Provide the [x, y] coordinate of the cell's center where the given text is located.  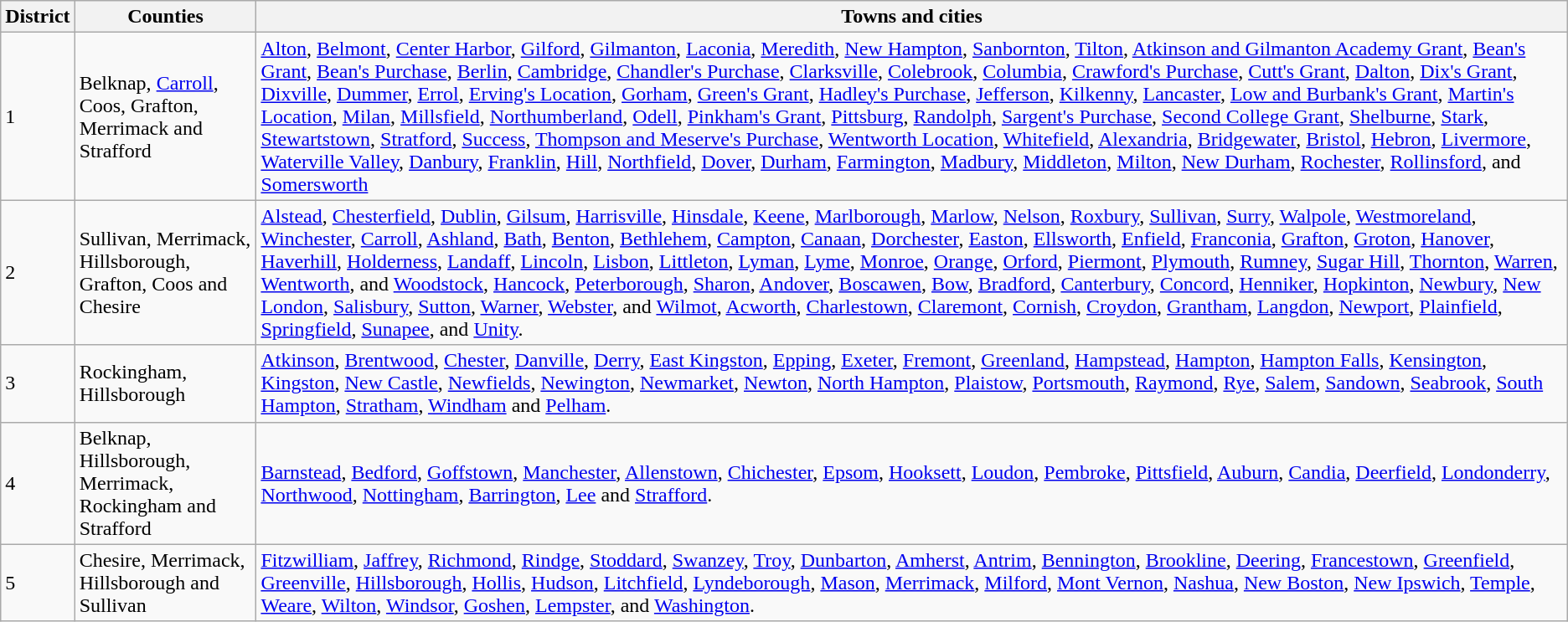
5 [38, 583]
Rockingham, Hillsborough [166, 383]
4 [38, 483]
3 [38, 383]
Sullivan, Merrimack, Hillsborough, Grafton, Coos and Chesire [166, 273]
Belknap, Carroll, Coos, Grafton, Merrimack and Strafford [166, 116]
1 [38, 116]
District [38, 17]
Belknap, Hillsborough, Merrimack, Rockingham and Strafford [166, 483]
2 [38, 273]
Towns and cities [911, 17]
Chesire, Merrimack, Hillsborough and Sullivan [166, 583]
Counties [166, 17]
